Locate the cell with the specified text and output its (X, Y) center coordinate. 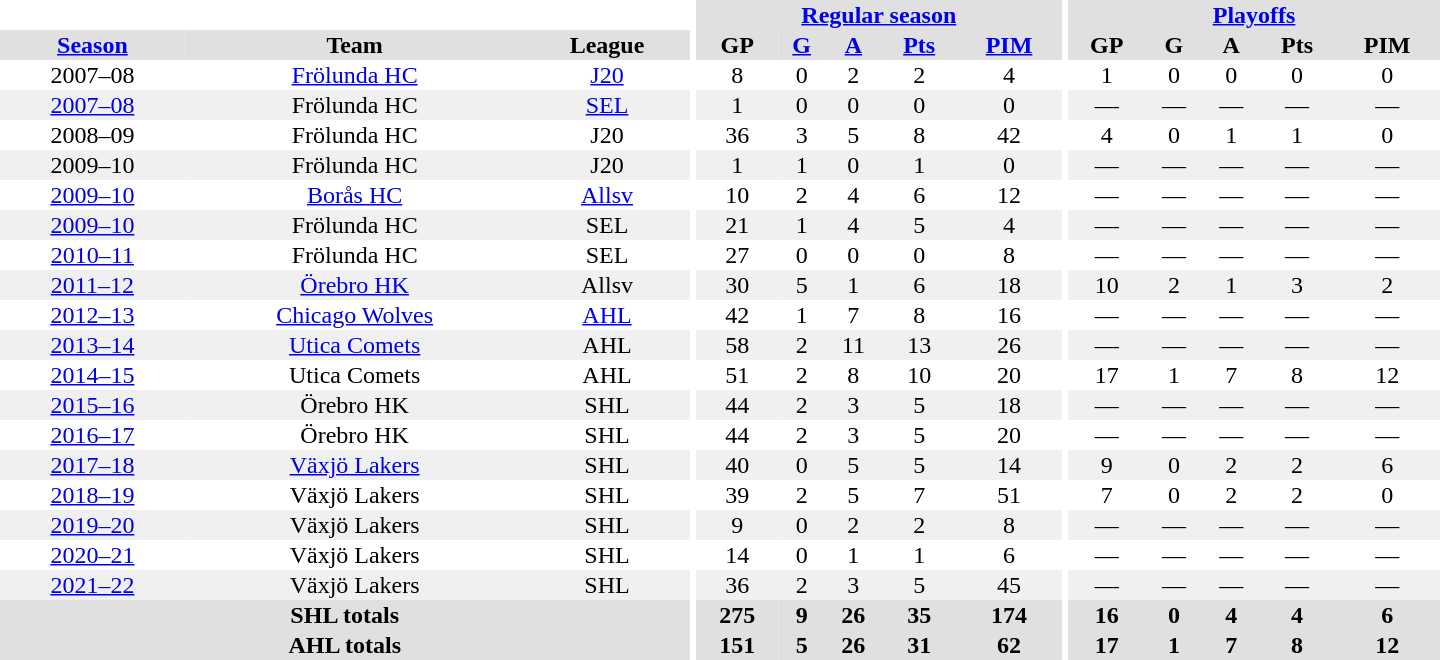
13 (919, 345)
Season (92, 45)
2012–13 (92, 315)
40 (738, 465)
2013–14 (92, 345)
151 (738, 645)
SHL totals (344, 615)
2011–12 (92, 285)
35 (919, 615)
Regular season (879, 15)
Chicago Wolves (355, 315)
2014–15 (92, 375)
39 (738, 495)
Team (355, 45)
2018–19 (92, 495)
AHL totals (344, 645)
2017–18 (92, 465)
2015–16 (92, 405)
275 (738, 615)
Playoffs (1254, 15)
58 (738, 345)
11 (854, 345)
31 (919, 645)
174 (1008, 615)
62 (1008, 645)
2021–22 (92, 585)
2016–17 (92, 435)
21 (738, 225)
2008–09 (92, 135)
2019–20 (92, 525)
45 (1008, 585)
30 (738, 285)
Borås HC (355, 195)
League (606, 45)
2020–21 (92, 555)
2010–11 (92, 255)
27 (738, 255)
